Return (X, Y) of the center of cell containing provided text 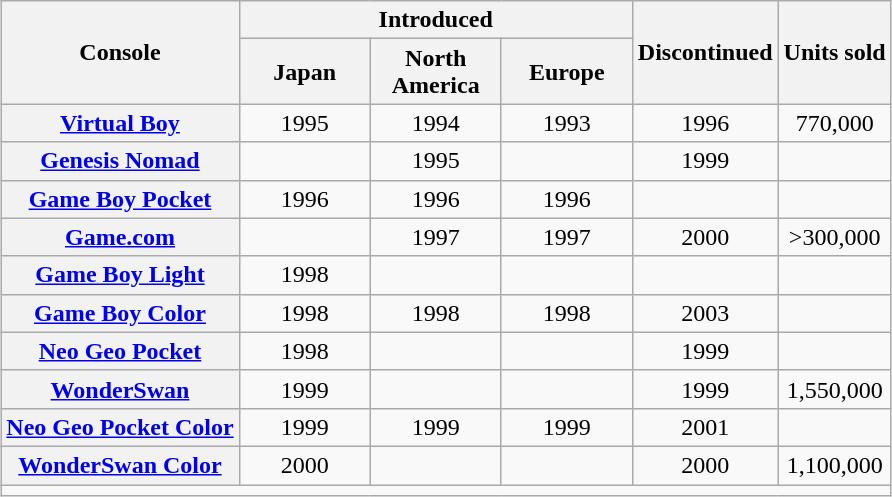
Game.com (120, 237)
Console (120, 52)
Genesis Nomad (120, 161)
WonderSwan Color (120, 465)
Introduced (436, 20)
WonderSwan (120, 389)
North America (436, 72)
1,100,000 (834, 465)
770,000 (834, 123)
Europe (566, 72)
2003 (705, 313)
1994 (436, 123)
Game Boy Pocket (120, 199)
Discontinued (705, 52)
Japan (304, 72)
Game Boy Light (120, 275)
>300,000 (834, 237)
2001 (705, 427)
Virtual Boy (120, 123)
Neo Geo Pocket (120, 351)
1993 (566, 123)
1,550,000 (834, 389)
Neo Geo Pocket Color (120, 427)
Units sold (834, 52)
Game Boy Color (120, 313)
